Provide the (X, Y) coordinate of the cell's center where the given text is located.  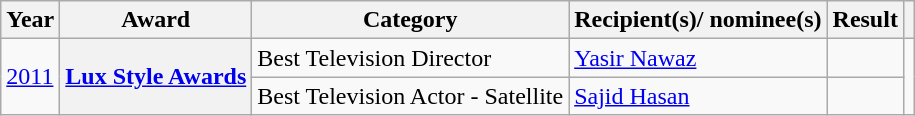
Best Television Actor - Satellite (410, 96)
Sajid Hasan (698, 96)
Category (410, 20)
Lux Style Awards (156, 77)
Award (156, 20)
2011 (30, 77)
Year (30, 20)
Yasir Nawaz (698, 58)
Best Television Director (410, 58)
Recipient(s)/ nominee(s) (698, 20)
Result (865, 20)
